Search for the cell housing the specified text and yield its [x, y] center coordinate. 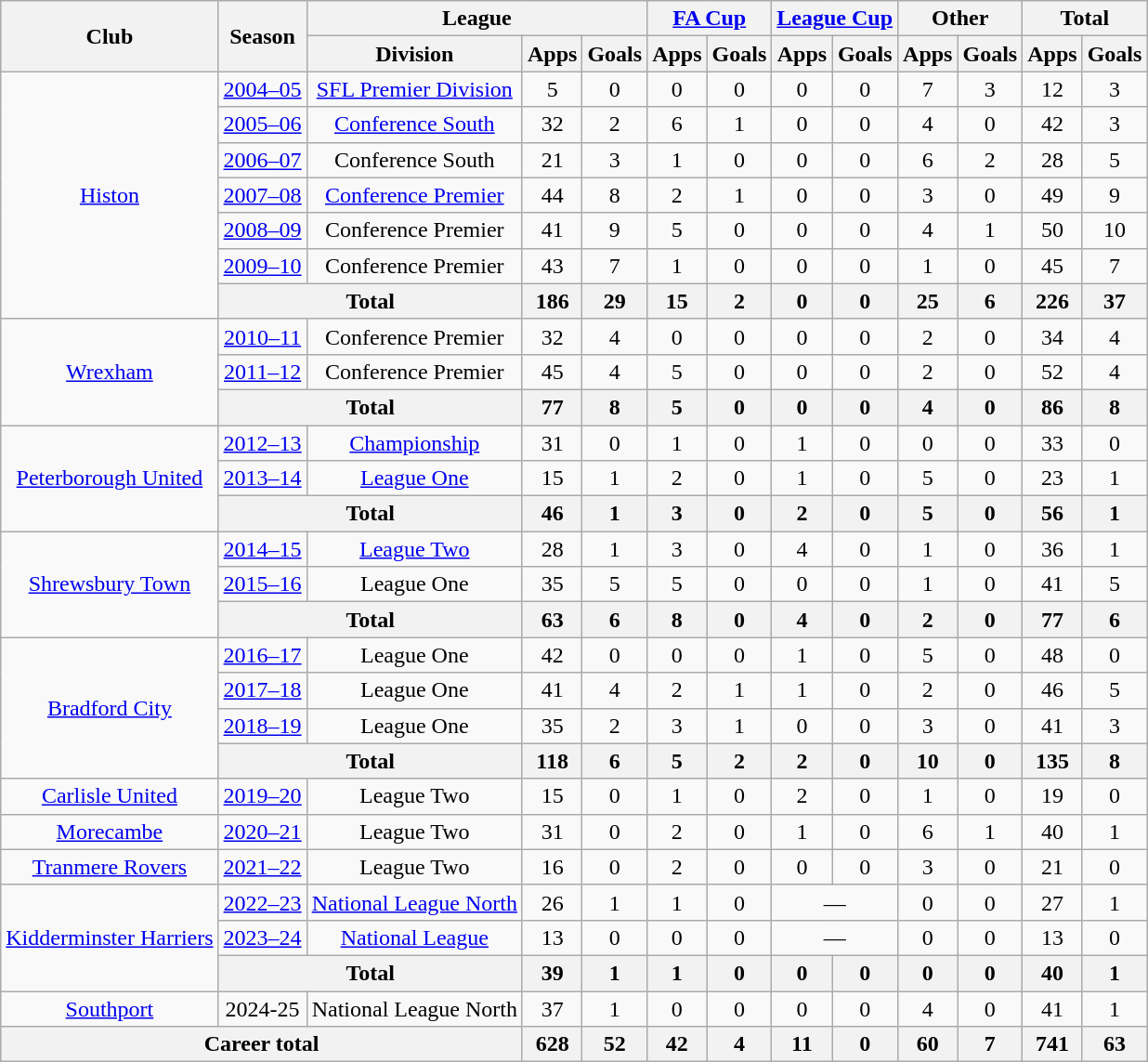
86 [1052, 407]
2015–16 [262, 584]
43 [552, 266]
11 [802, 1044]
49 [1052, 195]
2024-25 [262, 1008]
39 [552, 973]
12 [1052, 89]
186 [552, 301]
135 [1052, 761]
Club [110, 36]
26 [552, 902]
2004–05 [262, 89]
628 [552, 1044]
50 [1052, 230]
Carlisle United [110, 796]
Other [960, 19]
Division [414, 54]
2007–08 [262, 195]
National League [414, 937]
56 [1052, 514]
48 [1052, 655]
Southport [110, 1008]
League Cup [835, 19]
226 [1052, 301]
741 [1052, 1044]
FA Cup [710, 19]
34 [1052, 336]
2005–06 [262, 125]
60 [928, 1044]
2023–24 [262, 937]
27 [1052, 902]
23 [1052, 479]
2020–21 [262, 832]
2014–15 [262, 549]
Season [262, 36]
Career total [262, 1044]
Morecambe [110, 832]
Wrexham [110, 372]
2017–18 [262, 690]
Shrewsbury Town [110, 584]
33 [1052, 443]
Kidderminster Harriers [110, 937]
36 [1052, 549]
2006–07 [262, 160]
25 [928, 301]
29 [615, 301]
118 [552, 761]
2009–10 [262, 266]
2019–20 [262, 796]
19 [1052, 796]
2013–14 [262, 479]
League [476, 19]
Tranmere Rovers [110, 867]
Histon [110, 195]
Peterborough United [110, 479]
2008–09 [262, 230]
2021–22 [262, 867]
16 [552, 867]
2011–12 [262, 372]
Championship [414, 443]
44 [552, 195]
Bradford City [110, 708]
2012–13 [262, 443]
SFL Premier Division [414, 89]
2010–11 [262, 336]
2018–19 [262, 726]
2016–17 [262, 655]
2022–23 [262, 902]
